Determine the (X, Y) coordinate at the center of the cell enclosing the given text.  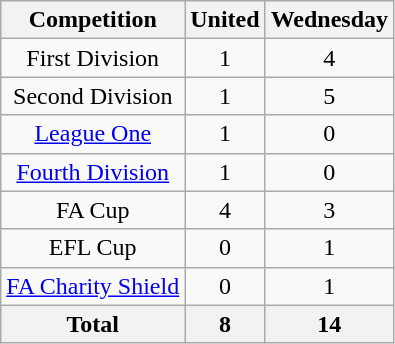
EFL Cup (93, 248)
14 (329, 324)
8 (225, 324)
Competition (93, 20)
United (225, 20)
FA Cup (93, 210)
Total (93, 324)
FA Charity Shield (93, 286)
Second Division (93, 96)
5 (329, 96)
3 (329, 210)
Fourth Division (93, 172)
League One (93, 134)
First Division (93, 58)
Wednesday (329, 20)
